Pinpoint the cell where the given text exists, returning its [x, y] midpoint coordinate. 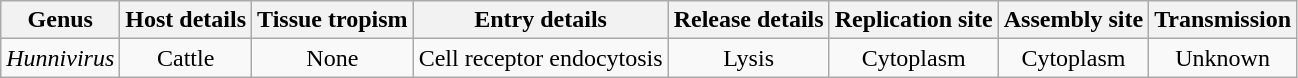
Replication site [914, 20]
Hunnivirus [60, 58]
Genus [60, 20]
Entry details [540, 20]
Tissue tropism [333, 20]
None [333, 58]
Release details [748, 20]
Host details [186, 20]
Unknown [1223, 58]
Cattle [186, 58]
Lysis [748, 58]
Cell receptor endocytosis [540, 58]
Assembly site [1073, 20]
Transmission [1223, 20]
